Output the (x, y) coordinate of the center of the cell containing the given text.  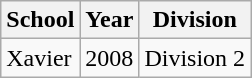
Division 2 (195, 58)
Division (195, 20)
School (40, 20)
Year (110, 20)
Xavier (40, 58)
2008 (110, 58)
